For the text-containing cell, return its midpoint in [x, y] coordinate format. 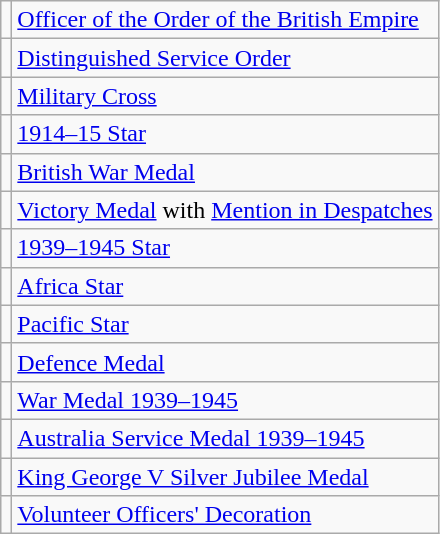
Volunteer Officers' Decoration [225, 515]
Victory Medal with Mention in Despatches [225, 210]
Defence Medal [225, 362]
Africa Star [225, 286]
1939–1945 Star [225, 248]
Military Cross [225, 96]
1914–15 Star [225, 134]
Distinguished Service Order [225, 58]
Officer of the Order of the British Empire [225, 20]
British War Medal [225, 172]
Australia Service Medal 1939–1945 [225, 438]
King George V Silver Jubilee Medal [225, 477]
War Medal 1939–1945 [225, 400]
Pacific Star [225, 324]
